For the text-containing cell, return its midpoint in (X, Y) coordinate format. 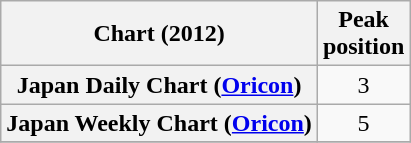
Peakposition (363, 34)
Japan Weekly Chart (Oricon) (160, 123)
Japan Daily Chart (Oricon) (160, 85)
5 (363, 123)
Chart (2012) (160, 34)
3 (363, 85)
